Capture the cell that displays the provided text and extract its (x, y) central coordinate. 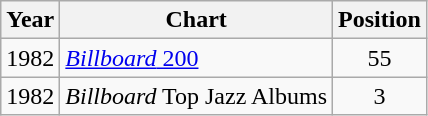
3 (380, 96)
55 (380, 58)
Billboard Top Jazz Albums (196, 96)
Year (30, 20)
Billboard 200 (196, 58)
Chart (196, 20)
Position (380, 20)
